Pinpoint the cell where the given text exists, returning its [x, y] midpoint coordinate. 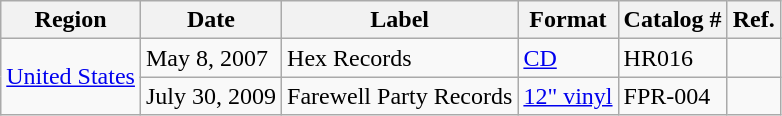
Label [400, 20]
Date [210, 20]
Hex Records [400, 58]
July 30, 2009 [210, 96]
Ref. [754, 20]
Format [568, 20]
12" vinyl [568, 96]
FPR-004 [672, 96]
May 8, 2007 [210, 58]
Region [71, 20]
CD [568, 58]
United States [71, 77]
HR016 [672, 58]
Catalog # [672, 20]
Farewell Party Records [400, 96]
